Scan for the cell matching the given text and deliver its (x, y) coordinate at center. 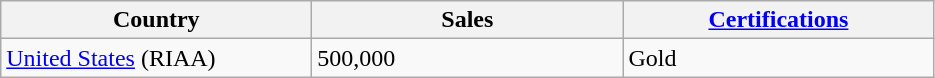
500,000 (468, 58)
Country (156, 20)
Sales (468, 20)
Certifications (778, 20)
United States (RIAA) (156, 58)
Gold (778, 58)
